Extract the (X, Y) coordinate from the center of the cell holding the provided text.  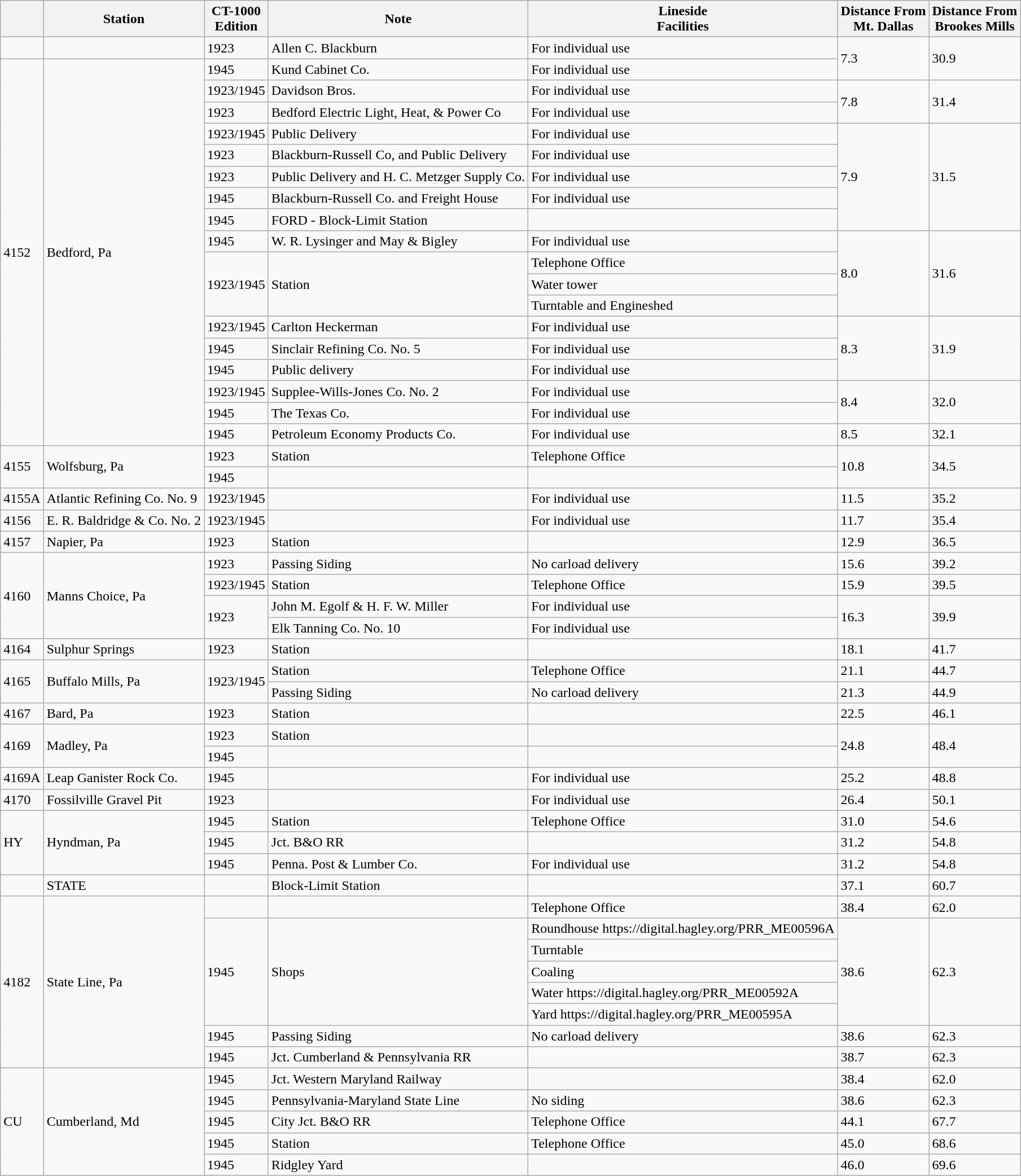
8.4 (883, 402)
Block-Limit Station (398, 885)
Shops (398, 971)
Water https://digital.hagley.org/PRR_ME00592A (683, 993)
No siding (683, 1100)
60.7 (975, 885)
Public delivery (398, 370)
12.9 (883, 542)
31.6 (975, 273)
8.0 (883, 273)
Madley, Pa (124, 746)
67.7 (975, 1122)
LinesideFacilities (683, 19)
W. R. Lysinger and May & Bigley (398, 241)
4169 (22, 746)
CU (22, 1122)
44.9 (975, 692)
30.9 (975, 59)
E. R. Baldridge & Co. No. 2 (124, 520)
4165 (22, 682)
22.5 (883, 714)
8.3 (883, 349)
69.6 (975, 1165)
Bard, Pa (124, 714)
11.5 (883, 499)
4152 (22, 252)
Pennsylvania-Maryland State Line (398, 1100)
The Texas Co. (398, 413)
Yard https://digital.hagley.org/PRR_ME00595A (683, 1015)
21.3 (883, 692)
24.8 (883, 746)
15.6 (883, 563)
Allen C. Blackburn (398, 48)
Atlantic Refining Co. No. 9 (124, 499)
Blackburn-Russell Co. and Freight House (398, 198)
STATE (124, 885)
4160 (22, 595)
Note (398, 19)
48.4 (975, 746)
Sinclair Refining Co. No. 5 (398, 349)
32.1 (975, 435)
Hyndman, Pa (124, 842)
Davidson Bros. (398, 91)
HY (22, 842)
35.4 (975, 520)
8.5 (883, 435)
39.9 (975, 617)
54.6 (975, 821)
Jct. Western Maryland Railway (398, 1079)
Blackburn-Russell Co, and Public Delivery (398, 155)
31.5 (975, 177)
45.0 (883, 1143)
Public Delivery and H. C. Metzger Supply Co. (398, 177)
Kund Cabinet Co. (398, 69)
44.1 (883, 1122)
38.7 (883, 1057)
Jct. B&O RR (398, 842)
Distance FromBrookes Mills (975, 19)
37.1 (883, 885)
26.4 (883, 800)
Supplee-Wills-Jones Co. No. 2 (398, 392)
7.8 (883, 102)
4157 (22, 542)
4170 (22, 800)
18.1 (883, 650)
Coaling (683, 971)
4155A (22, 499)
4156 (22, 520)
36.5 (975, 542)
Buffalo Mills, Pa (124, 682)
11.7 (883, 520)
4155 (22, 467)
John M. Egolf & H. F. W. Miller (398, 606)
City Jct. B&O RR (398, 1122)
31.4 (975, 102)
Turntable (683, 950)
Elk Tanning Co. No. 10 (398, 628)
35.2 (975, 499)
10.8 (883, 467)
Cumberland, Md (124, 1122)
32.0 (975, 402)
44.7 (975, 671)
48.8 (975, 778)
31.0 (883, 821)
46.1 (975, 714)
7.9 (883, 177)
Wolfsburg, Pa (124, 467)
Bedford Electric Light, Heat, & Power Co (398, 112)
State Line, Pa (124, 982)
Public Delivery (398, 134)
Petroleum Economy Products Co. (398, 435)
4167 (22, 714)
FORD - Block-Limit Station (398, 220)
4182 (22, 982)
15.9 (883, 585)
CT-1000Edition (236, 19)
Napier, Pa (124, 542)
25.2 (883, 778)
Distance FromMt. Dallas (883, 19)
Penna. Post & Lumber Co. (398, 864)
39.5 (975, 585)
Bedford, Pa (124, 252)
46.0 (883, 1165)
Ridgley Yard (398, 1165)
Sulphur Springs (124, 650)
Carlton Heckerman (398, 327)
Turntable and Engineshed (683, 306)
Leap Ganister Rock Co. (124, 778)
4164 (22, 650)
Jct. Cumberland & Pennsylvania RR (398, 1057)
Roundhouse https://digital.hagley.org/PRR_ME00596A (683, 928)
7.3 (883, 59)
4169A (22, 778)
Fossilville Gravel Pit (124, 800)
50.1 (975, 800)
Water tower (683, 284)
31.9 (975, 349)
68.6 (975, 1143)
21.1 (883, 671)
16.3 (883, 617)
41.7 (975, 650)
39.2 (975, 563)
34.5 (975, 467)
Manns Choice, Pa (124, 595)
